Detect which cell encompasses the target text, then output its (x, y) center coordinate. 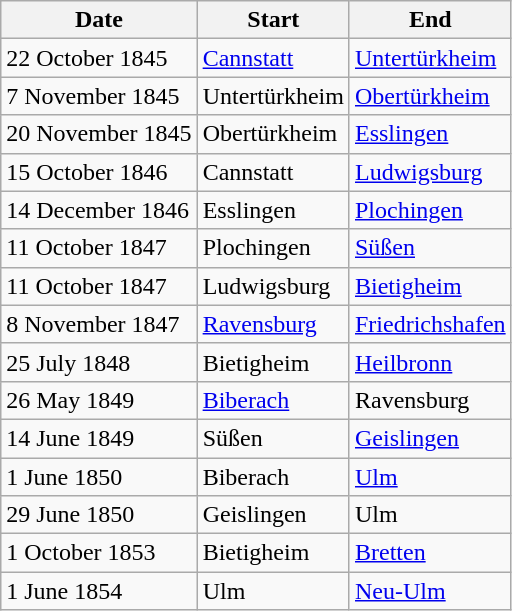
8 November 1847 (99, 324)
Friedrichshafen (430, 324)
Neu-Ulm (430, 591)
7 November 1845 (99, 96)
29 June 1850 (99, 515)
22 October 1845 (99, 58)
Bretten (430, 553)
20 November 1845 (99, 134)
1 June 1850 (99, 477)
14 December 1846 (99, 210)
26 May 1849 (99, 400)
15 October 1846 (99, 172)
Heilbronn (430, 362)
End (430, 20)
Start (273, 20)
1 June 1854 (99, 591)
Date (99, 20)
14 June 1849 (99, 438)
25 July 1848 (99, 362)
1 October 1853 (99, 553)
